Determine the [X, Y] coordinate at the center of the cell enclosing the given text.  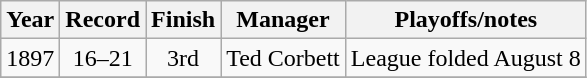
Playoffs/notes [466, 20]
1897 [30, 58]
3rd [184, 58]
Year [30, 20]
League folded August 8 [466, 58]
Record [103, 20]
Finish [184, 20]
Ted Corbett [284, 58]
Manager [284, 20]
16–21 [103, 58]
